Scan for the cell matching the given text and deliver its (X, Y) coordinate at center. 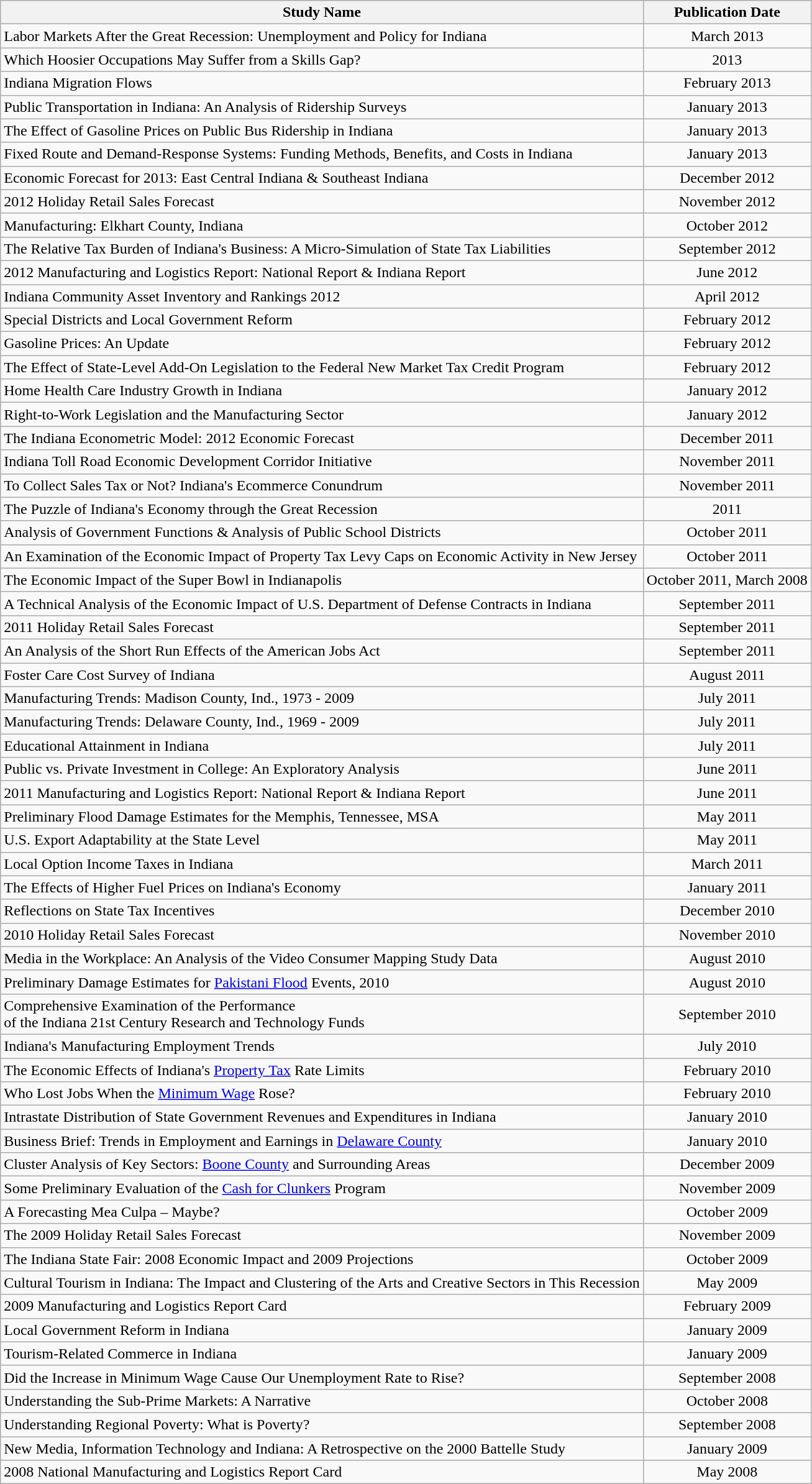
Reflections on State Tax Incentives (322, 911)
Comprehensive Examination of the Performanceof the Indiana 21st Century Research and Technology Funds (322, 1014)
September 2012 (727, 249)
September 2010 (727, 1014)
May 2009 (727, 1283)
December 2010 (727, 911)
Manufacturing Trends: Delaware County, Ind., 1969 - 2009 (322, 722)
To Collect Sales Tax or Not? Indiana's Ecommerce Conundrum (322, 485)
The Indiana State Fair: 2008 Economic Impact and 2009 Projections (322, 1259)
Study Name (322, 12)
The Effects of Higher Fuel Prices on Indiana's Economy (322, 887)
October 2008 (727, 1401)
Did the Increase in Minimum Wage Cause Our Unemployment Rate to Rise? (322, 1377)
Business Brief: Trends in Employment and Earnings in Delaware County (322, 1141)
Understanding the Sub-Prime Markets: A Narrative (322, 1401)
An Examination of the Economic Impact of Property Tax Levy Caps on Economic Activity in New Jersey (322, 556)
Preliminary Damage Estimates for Pakistani Flood Events, 2010 (322, 982)
The Economic Effects of Indiana's Property Tax Rate Limits (322, 1069)
Understanding Regional Poverty: What is Poverty? (322, 1424)
Some Preliminary Evaluation of the Cash for Clunkers Program (322, 1188)
2013 (727, 60)
2008 National Manufacturing and Logistics Report Card (322, 1472)
Manufacturing: Elkhart County, Indiana (322, 225)
November 2012 (727, 201)
The Economic Impact of the Super Bowl in Indianapolis (322, 580)
December 2011 (727, 438)
Economic Forecast for 2013: East Central Indiana & Southeast Indiana (322, 178)
Cultural Tourism in Indiana: The Impact and Clustering of the Arts and Creative Sectors in This Recession (322, 1283)
2012 Manufacturing and Logistics Report: National Report & Indiana Report (322, 272)
The Relative Tax Burden of Indiana's Business: A Micro-Simulation of State Tax Liabilities (322, 249)
2011 Manufacturing and Logistics Report: National Report & Indiana Report (322, 793)
Educational Attainment in Indiana (322, 746)
February 2013 (727, 83)
The 2009 Holiday Retail Sales Forecast (322, 1235)
Media in the Workplace: An Analysis of the Video Consumer Mapping Study Data (322, 958)
A Technical Analysis of the Economic Impact of U.S. Department of Defense Contracts in Indiana (322, 603)
August 2011 (727, 674)
Indiana Toll Road Economic Development Corridor Initiative (322, 462)
The Puzzle of Indiana's Economy through the Great Recession (322, 509)
May 2008 (727, 1472)
Foster Care Cost Survey of Indiana (322, 674)
October 2012 (727, 225)
June 2012 (727, 272)
January 2011 (727, 887)
March 2013 (727, 36)
Fixed Route and Demand-Response Systems: Funding Methods, Benefits, and Costs in Indiana (322, 154)
The Indiana Econometric Model: 2012 Economic Forecast (322, 438)
Public Transportation in Indiana: An Analysis of Ridership Surveys (322, 107)
Preliminary Flood Damage Estimates for the Memphis, Tennessee, MSA (322, 817)
2012 Holiday Retail Sales Forecast (322, 201)
November 2010 (727, 935)
Intrastate Distribution of State Government Revenues and Expenditures in Indiana (322, 1117)
Indiana's Manufacturing Employment Trends (322, 1046)
Indiana Migration Flows (322, 83)
Indiana Community Asset Inventory and Rankings 2012 (322, 296)
An Analysis of the Short Run Effects of the American Jobs Act (322, 651)
Which Hoosier Occupations May Suffer from a Skills Gap? (322, 60)
March 2011 (727, 864)
Labor Markets After the Great Recession: Unemployment and Policy for Indiana (322, 36)
Gasoline Prices: An Update (322, 344)
The Effect of State-Level Add-On Legislation to the Federal New Market Tax Credit Program (322, 367)
Publication Date (727, 12)
July 2010 (727, 1046)
December 2009 (727, 1165)
Cluster Analysis of Key Sectors: Boone County and Surrounding Areas (322, 1165)
Manufacturing Trends: Madison County, Ind., 1973 - 2009 (322, 698)
December 2012 (727, 178)
April 2012 (727, 296)
New Media, Information Technology and Indiana: A Retrospective on the 2000 Battelle Study (322, 1449)
2011 (727, 509)
U.S. Export Adaptability at the State Level (322, 840)
2010 Holiday Retail Sales Forecast (322, 935)
2009 Manufacturing and Logistics Report Card (322, 1306)
Who Lost Jobs When the Minimum Wage Rose? (322, 1094)
Tourism-Related Commerce in Indiana (322, 1353)
Home Health Care Industry Growth in Indiana (322, 391)
Analysis of Government Functions & Analysis of Public School Districts (322, 533)
Right-to-Work Legislation and the Manufacturing Sector (322, 415)
Public vs. Private Investment in College: An Exploratory Analysis (322, 769)
Special Districts and Local Government Reform (322, 320)
The Effect of Gasoline Prices on Public Bus Ridership in Indiana (322, 131)
Local Option Income Taxes in Indiana (322, 864)
2011 Holiday Retail Sales Forecast (322, 627)
A Forecasting Mea Culpa – Maybe? (322, 1212)
Local Government Reform in Indiana (322, 1330)
February 2009 (727, 1306)
October 2011, March 2008 (727, 580)
